Locate the cell with the specified text and output its [X, Y] center coordinate. 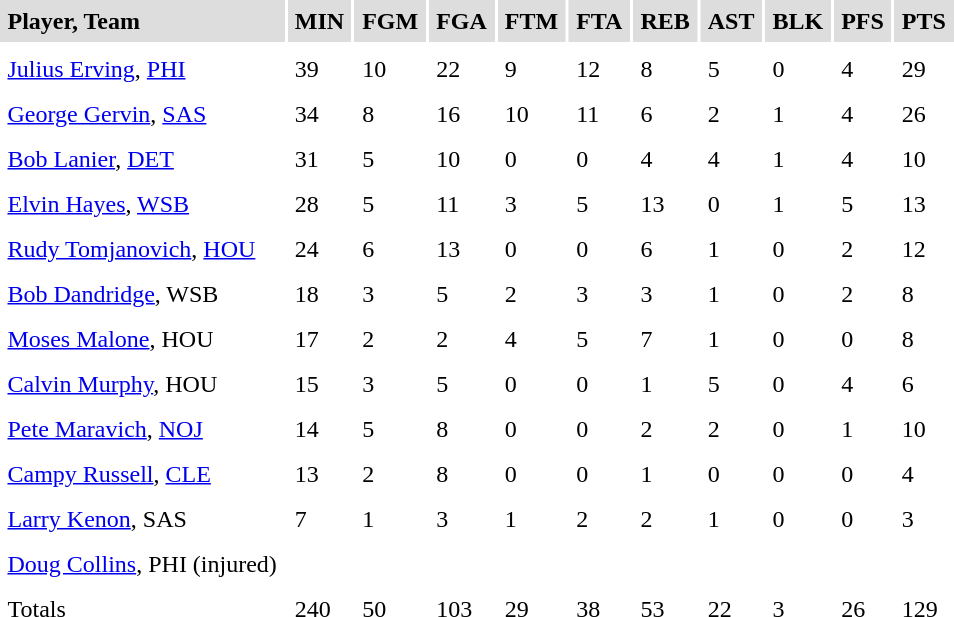
16 [462, 114]
24 [319, 249]
REB [665, 21]
9 [531, 69]
Larry Kenon, SAS [142, 519]
26 [924, 114]
Doug Collins, PHI (injured) [142, 564]
FTA [600, 21]
28 [319, 204]
FGM [390, 21]
Calvin Murphy, HOU [142, 384]
FTM [531, 21]
Player, Team [142, 21]
PTS [924, 21]
Elvin Hayes, WSB [142, 204]
AST [731, 21]
29 [924, 69]
BLK [798, 21]
17 [319, 339]
George Gervin, SAS [142, 114]
Bob Lanier, DET [142, 159]
18 [319, 294]
Julius Erving, PHI [142, 69]
22 [462, 69]
14 [319, 429]
31 [319, 159]
FGA [462, 21]
Campy Russell, CLE [142, 474]
15 [319, 384]
Moses Malone, HOU [142, 339]
PFS [863, 21]
Bob Dandridge, WSB [142, 294]
39 [319, 69]
34 [319, 114]
MIN [319, 21]
Rudy Tomjanovich, HOU [142, 249]
Pete Maravich, NOJ [142, 429]
